Return the (x, y) coordinate for the center point of the cell that contains the specified text.  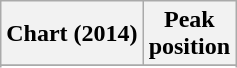
Chart (2014) (72, 34)
Peakposition (189, 34)
